Provide the (X, Y) coordinate of the cell's center where the given text is located.  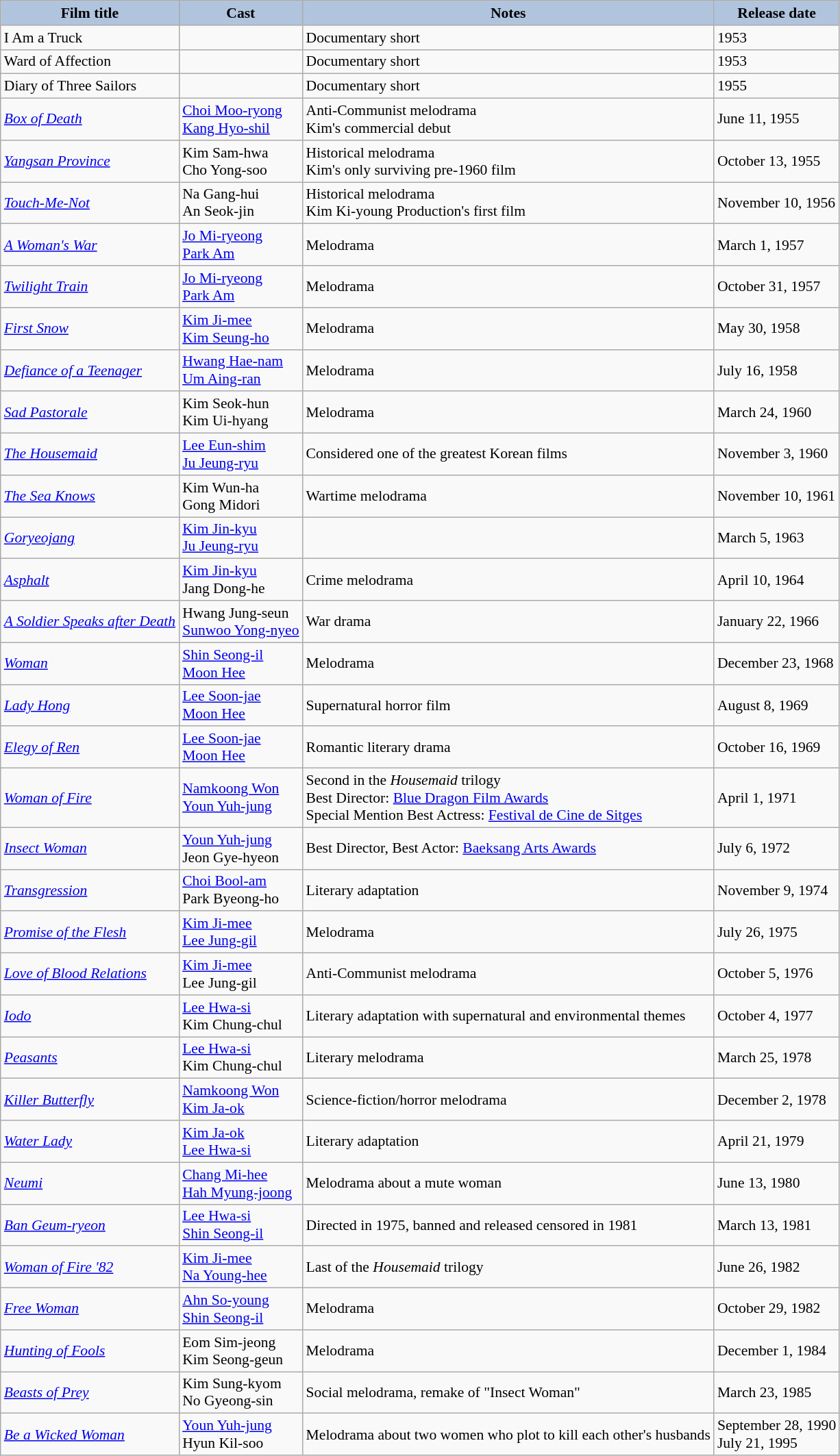
December 1, 1984 (777, 1351)
Romantic literary drama (508, 748)
May 30, 1958 (777, 329)
March 5, 1963 (777, 538)
October 13, 1955 (777, 162)
Sad Pastorale (90, 412)
Water Lady (90, 1141)
Choi Bool-amPark Byeong-ho (240, 890)
June 26, 1982 (777, 1267)
Transgression (90, 890)
Best Director, Best Actor: Baeksang Arts Awards (508, 848)
Lady Hong (90, 705)
November 10, 1956 (777, 203)
November 10, 1961 (777, 496)
Ban Geum-ryeon (90, 1225)
Free Woman (90, 1309)
Cast (240, 13)
Kim Ji-meeKim Seung-ho (240, 329)
Release date (777, 13)
Box of Death (90, 119)
Love of Blood Relations (90, 974)
Anti-Communist melodrama (508, 974)
War drama (508, 622)
Hunting of Fools (90, 1351)
Kim Sam-hwaCho Yong-soo (240, 162)
Film title (90, 13)
Diary of Three Sailors (90, 86)
Kim Ji-meeNa Young-hee (240, 1267)
Science-fiction/horror melodrama (508, 1100)
Choi Moo-ryongKang Hyo-shil (240, 119)
Kim Wun-haGong Midori (240, 496)
Be a Wicked Woman (90, 1434)
Woman (90, 663)
Crime melodrama (508, 579)
Ward of Affection (90, 62)
April 10, 1964 (777, 579)
A Soldier Speaks after Death (90, 622)
Goryeojang (90, 538)
Notes (508, 13)
Woman of Fire (90, 799)
Directed in 1975, banned and released censored in 1981 (508, 1225)
Kim Ja-okLee Hwa-si (240, 1141)
Na Gang-huiAn Seok-jin (240, 203)
July 6, 1972 (777, 848)
Literary adaptation with supernatural and environmental themes (508, 1016)
Youn Yuh-jungHyun Kil-soo (240, 1434)
July 26, 1975 (777, 933)
Social melodrama, remake of "Insect Woman" (508, 1393)
Hwang Jung-seunSunwoo Yong-nyeo (240, 622)
Promise of the Flesh (90, 933)
Yangsan Province (90, 162)
Lee Hwa-siShin Seong-il (240, 1225)
March 25, 1978 (777, 1057)
Twilight Train (90, 286)
November 9, 1974 (777, 890)
Woman of Fire '82 (90, 1267)
Killer Butterfly (90, 1100)
Insect Woman (90, 848)
December 2, 1978 (777, 1100)
June 11, 1955 (777, 119)
Hwang Hae-namUm Aing-ran (240, 370)
Kim Sung-kyomNo Gyeong-sin (240, 1393)
Melodrama about two women who plot to kill each other's husbands (508, 1434)
Supernatural horror film (508, 705)
October 4, 1977 (777, 1016)
Asphalt (90, 579)
1955 (777, 86)
Defiance of a Teenager (90, 370)
Anti-Communist melodramaKim's commercial debut (508, 119)
April 21, 1979 (777, 1141)
October 5, 1976 (777, 974)
Literary melodrama (508, 1057)
Kim Seok-hunKim Ui-hyang (240, 412)
Kim Jin-kyuJu Jeung-ryu (240, 538)
April 1, 1971 (777, 799)
Shin Seong-ilMoon Hee (240, 663)
The Sea Knows (90, 496)
November 3, 1960 (777, 455)
October 29, 1982 (777, 1309)
Melodrama about a mute woman (508, 1183)
Kim Jin-kyuJang Dong-he (240, 579)
Eom Sim-jeongKim Seong-geun (240, 1351)
Second in the Housemaid trilogyBest Director: Blue Dragon Film AwardsSpecial Mention Best Actress: Festival de Cine de Sitges (508, 799)
A Woman's War (90, 245)
Historical melodramaKim's only surviving pre-1960 film (508, 162)
Peasants (90, 1057)
March 24, 1960 (777, 412)
Touch-Me-Not (90, 203)
Wartime melodrama (508, 496)
March 23, 1985 (777, 1393)
Considered one of the greatest Korean films (508, 455)
October 16, 1969 (777, 748)
Ahn So-youngShin Seong-il (240, 1309)
Beasts of Prey (90, 1393)
Neumi (90, 1183)
January 22, 1966 (777, 622)
August 8, 1969 (777, 705)
Elegy of Ren (90, 748)
Chang Mi-heeHah Myung-joong (240, 1183)
Iodo (90, 1016)
Last of the Housemaid trilogy (508, 1267)
Historical melodramaKim Ki-young Production's first film (508, 203)
First Snow (90, 329)
October 31, 1957 (777, 286)
I Am a Truck (90, 38)
March 1, 1957 (777, 245)
Youn Yuh-jungJeon Gye-hyeon (240, 848)
March 13, 1981 (777, 1225)
Namkoong WonKim Ja-ok (240, 1100)
Lee Eun-shimJu Jeung-ryu (240, 455)
December 23, 1968 (777, 663)
September 28, 1990July 21, 1995 (777, 1434)
June 13, 1980 (777, 1183)
The Housemaid (90, 455)
July 16, 1958 (777, 370)
Namkoong WonYoun Yuh-jung (240, 799)
